Return (x, y) of the center of cell containing provided text 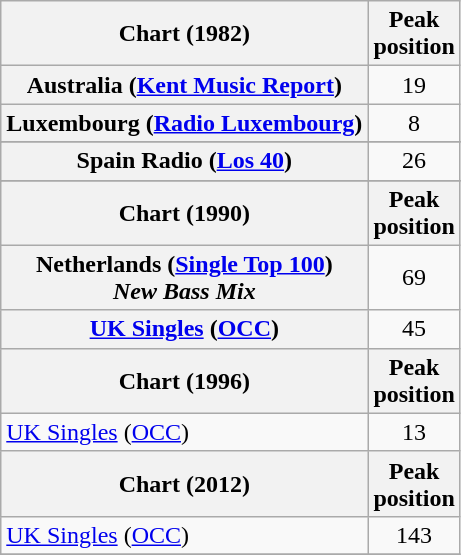
Chart (2012) (184, 484)
69 (414, 278)
45 (414, 329)
Chart (1990) (184, 212)
26 (414, 161)
Netherlands (Single Top 100)New Bass Mix (184, 278)
Chart (1982) (184, 34)
8 (414, 123)
Luxembourg (Radio Luxembourg) (184, 123)
143 (414, 535)
Spain Radio (Los 40) (184, 161)
Chart (1996) (184, 380)
19 (414, 85)
Australia (Kent Music Report) (184, 85)
13 (414, 432)
